Extract the (X, Y) coordinate from the center of the cell holding the provided text.  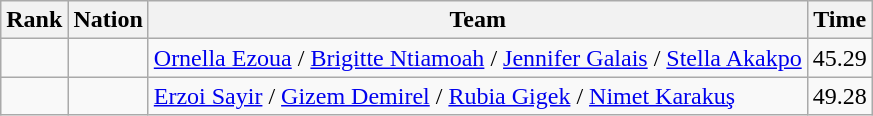
49.28 (840, 96)
Erzoi Sayir / Gizem Demirel / Rubia Gigek / Nimet Karakuş (478, 96)
Nation (108, 20)
45.29 (840, 58)
Ornella Ezoua / Brigitte Ntiamoah / Jennifer Galais / Stella Akakpo (478, 58)
Time (840, 20)
Rank (34, 20)
Team (478, 20)
